Find where the given text appears and provide that cell's center as [x, y] coordinate. 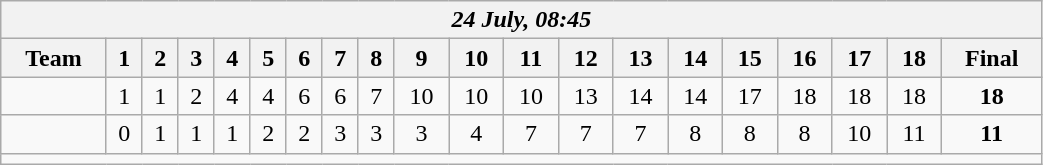
0 [124, 134]
9 [422, 58]
Team [54, 58]
15 [750, 58]
12 [586, 58]
16 [804, 58]
5 [268, 58]
Final [992, 58]
24 July, 08:45 [522, 20]
